Output the (x, y) coordinate of the center of the cell containing the given text.  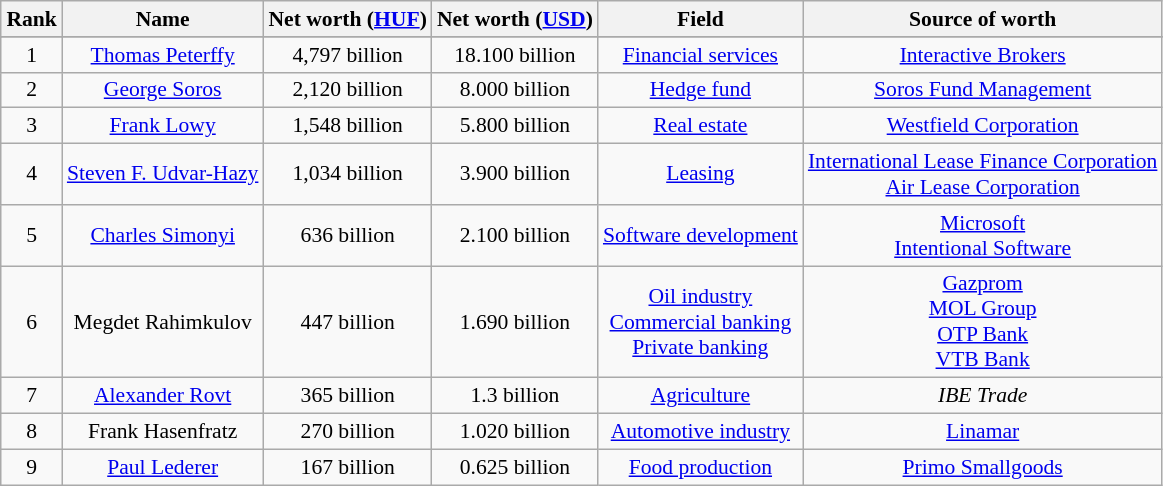
1.690 billion (515, 322)
270 billion (347, 431)
Thomas Peterffy (163, 54)
167 billion (347, 467)
1,548 billion (347, 126)
2,120 billion (347, 90)
Leasing (700, 174)
18.100 billion (515, 54)
4,797 billion (347, 54)
Gazprom MOL Group OTP Bank VTB Bank (983, 322)
447 billion (347, 322)
5 (32, 234)
1.020 billion (515, 431)
Frank Lowy (163, 126)
Westfield Corporation (983, 126)
1,034 billion (347, 174)
2 (32, 90)
3.900 billion (515, 174)
Charles Simonyi (163, 234)
0.625 billion (515, 467)
George Soros (163, 90)
Primo Smallgoods (983, 467)
Frank Hasenfratz (163, 431)
7 (32, 396)
Rank (32, 19)
Source of worth (983, 19)
1 (32, 54)
Agriculture (700, 396)
Paul Lederer (163, 467)
Field (700, 19)
Name (163, 19)
International Lease Finance Corporation Air Lease Corporation (983, 174)
8 (32, 431)
Alexander Rovt (163, 396)
Linamar (983, 431)
Net worth (HUF) (347, 19)
Net worth (USD) (515, 19)
Soros Fund Management (983, 90)
1.3 billion (515, 396)
Automotive industry (700, 431)
636 billion (347, 234)
IBE Trade (983, 396)
Microsoft Intentional Software (983, 234)
3 (32, 126)
Megdet Rahimkulov (163, 322)
Financial services (700, 54)
Interactive Brokers (983, 54)
Food production (700, 467)
6 (32, 322)
Hedge fund (700, 90)
8.000 billion (515, 90)
Steven F. Udvar-Hazy (163, 174)
Real estate (700, 126)
Oil industry Commercial banking Private banking (700, 322)
4 (32, 174)
2.100 billion (515, 234)
365 billion (347, 396)
9 (32, 467)
Software development (700, 234)
5.800 billion (515, 126)
